Detect which cell encompasses the target text, then output its [x, y] center coordinate. 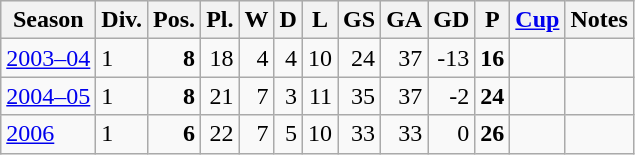
Notes [599, 20]
L [320, 20]
5 [288, 134]
Pos. [174, 20]
GD [452, 20]
D [288, 20]
6 [174, 134]
18 [220, 58]
Pl. [220, 20]
-2 [452, 96]
GA [404, 20]
P [492, 20]
2004–05 [48, 96]
Div. [122, 20]
0 [452, 134]
3 [288, 96]
2003–04 [48, 58]
21 [220, 96]
26 [492, 134]
11 [320, 96]
22 [220, 134]
W [256, 20]
Cup [538, 20]
Season [48, 20]
-13 [452, 58]
35 [360, 96]
GS [360, 20]
16 [492, 58]
2006 [48, 134]
